Provide the (X, Y) coordinate of the cell's center where the given text is located.  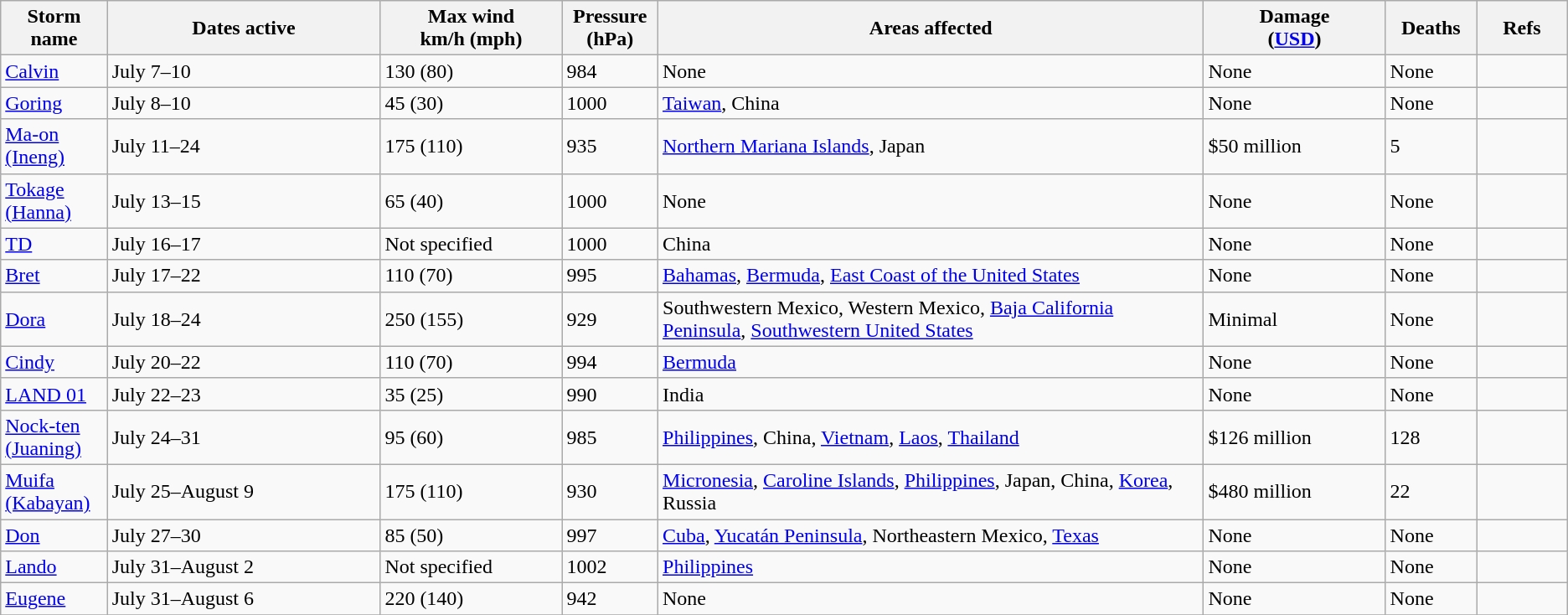
930 (610, 491)
July 16–17 (244, 244)
China (931, 244)
TD (54, 244)
65 (40) (471, 201)
35 (25) (471, 394)
Philippines (931, 567)
995 (610, 276)
July 24–31 (244, 437)
July 27–30 (244, 535)
July 13–15 (244, 201)
Micronesia, Caroline Islands, Philippines, Japan, China, Korea, Russia (931, 491)
LAND 01 (54, 394)
130 (80) (471, 71)
Taiwan, China (931, 103)
Cuba, Yucatán Peninsula, Northeastern Mexico, Texas (931, 535)
Lando (54, 567)
Dates active (244, 28)
Bret (54, 276)
85 (50) (471, 535)
July 18–24 (244, 318)
Damage(USD) (1295, 28)
Southwestern Mexico, Western Mexico, Baja California Peninsula, Southwestern United States (931, 318)
$126 million (1295, 437)
Calvin (54, 71)
Areas affected (931, 28)
Bahamas, Bermuda, East Coast of the United States (931, 276)
990 (610, 394)
Refs (1523, 28)
Bermuda (931, 362)
250 (155) (471, 318)
45 (30) (471, 103)
Max windkm/h (mph) (471, 28)
July 7–10 (244, 71)
July 31–August 2 (244, 567)
22 (1431, 491)
$50 million (1295, 146)
$480 million (1295, 491)
Pressure(hPa) (610, 28)
Deaths (1431, 28)
Eugene (54, 599)
95 (60) (471, 437)
India (931, 394)
July 17–22 (244, 276)
1002 (610, 567)
Muifa (Kabayan) (54, 491)
5 (1431, 146)
997 (610, 535)
Cindy (54, 362)
July 22–23 (244, 394)
Don (54, 535)
Goring (54, 103)
Storm name (54, 28)
994 (610, 362)
July 31–August 6 (244, 599)
984 (610, 71)
985 (610, 437)
Minimal (1295, 318)
935 (610, 146)
July 20–22 (244, 362)
Northern Mariana Islands, Japan (931, 146)
Ma-on (Ineng) (54, 146)
July 25–August 9 (244, 491)
Philippines, China, Vietnam, Laos, Thailand (931, 437)
929 (610, 318)
July 11–24 (244, 146)
Nock-ten (Juaning) (54, 437)
128 (1431, 437)
July 8–10 (244, 103)
942 (610, 599)
Tokage (Hanna) (54, 201)
Dora (54, 318)
220 (140) (471, 599)
